For the text-containing cell, return its midpoint in [x, y] coordinate format. 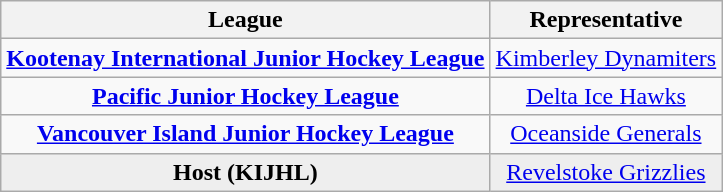
Host (KIJHL) [246, 172]
League [246, 20]
Kimberley Dynamiters [606, 58]
Revelstoke Grizzlies [606, 172]
Pacific Junior Hockey League [246, 96]
Oceanside Generals [606, 134]
Kootenay International Junior Hockey League [246, 58]
Vancouver Island Junior Hockey League [246, 134]
Representative [606, 20]
Delta Ice Hawks [606, 96]
